Locate the cell with the specified text and output its (x, y) center coordinate. 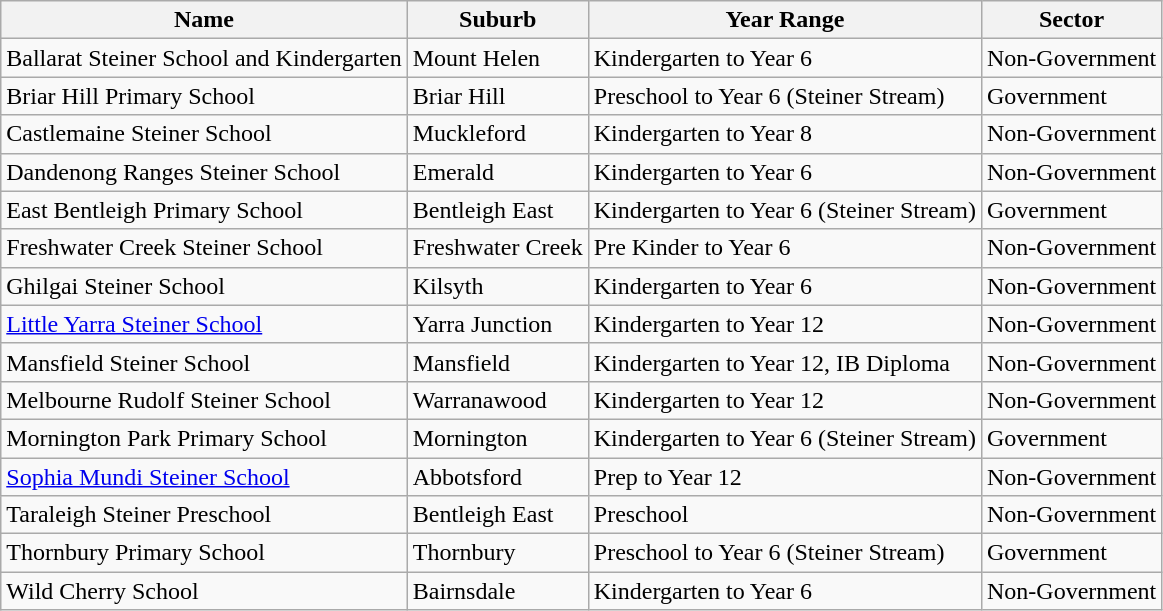
Kilsyth (498, 286)
Kindergarten to Year 12, IB Diploma (784, 362)
Pre Kinder to Year 6 (784, 248)
Ballarat Steiner School and Kindergarten (204, 58)
Mount Helen (498, 58)
Sophia Mundi Steiner School (204, 477)
Ghilgai Steiner School (204, 286)
Suburb (498, 20)
Castlemaine Steiner School (204, 134)
Wild Cherry School (204, 591)
Muckleford (498, 134)
Preschool (784, 515)
Taraleigh Steiner Preschool (204, 515)
Briar Hill Primary School (204, 96)
Little Yarra Steiner School (204, 324)
Mansfield (498, 362)
Dandenong Ranges Steiner School (204, 172)
Yarra Junction (498, 324)
Freshwater Creek Steiner School (204, 248)
Mornington Park Primary School (204, 438)
Thornbury Primary School (204, 553)
Mornington (498, 438)
Year Range (784, 20)
Briar Hill (498, 96)
Sector (1071, 20)
Mansfield Steiner School (204, 362)
Warranawood (498, 400)
Abbotsford (498, 477)
Thornbury (498, 553)
Kindergarten to Year 8 (784, 134)
Emerald (498, 172)
East Bentleigh Primary School (204, 210)
Prep to Year 12 (784, 477)
Bairnsdale (498, 591)
Melbourne Rudolf Steiner School (204, 400)
Freshwater Creek (498, 248)
Name (204, 20)
